Identify which cell holds the provided text, then report its (x, y) central coordinate. 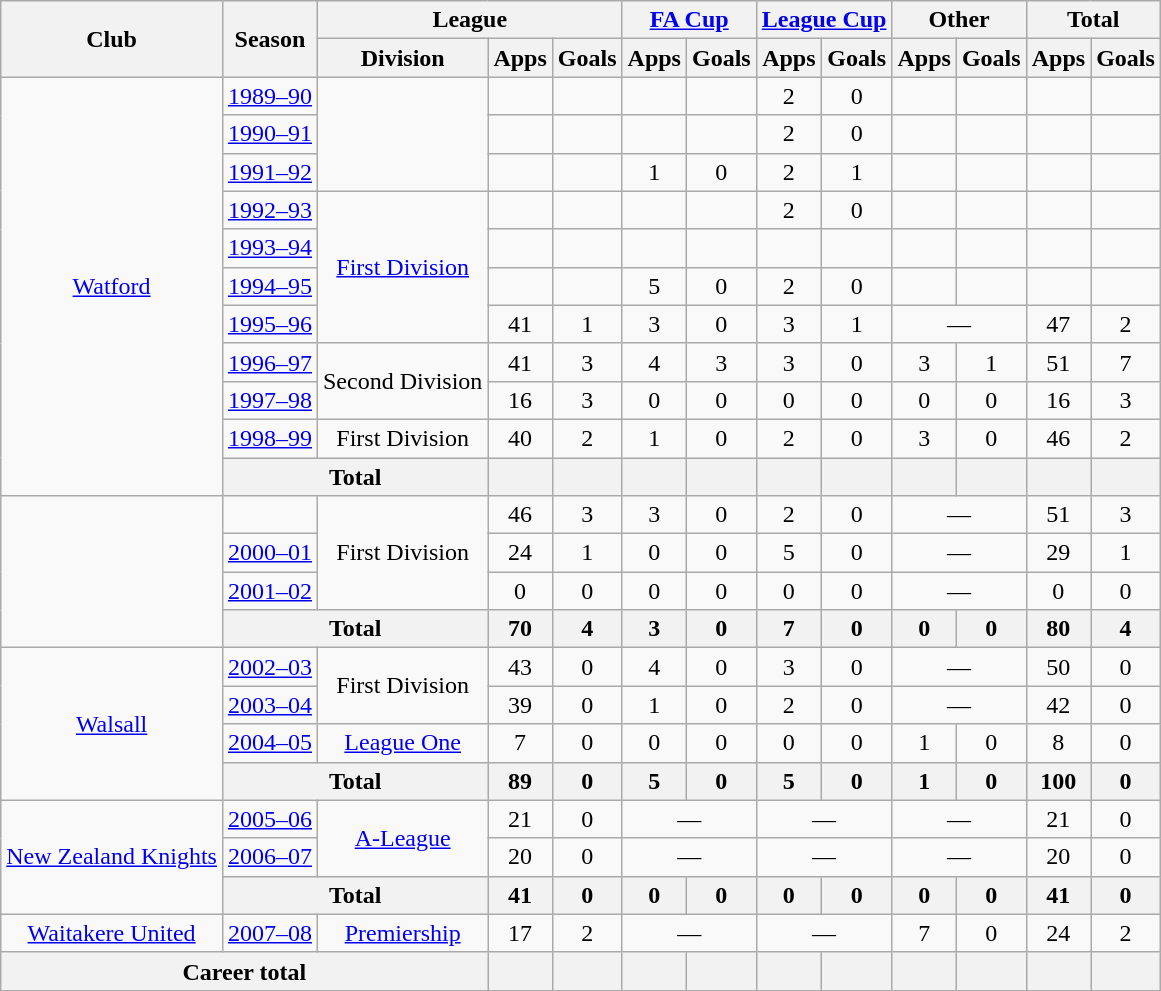
1997–98 (270, 400)
2006–07 (270, 857)
New Zealand Knights (112, 857)
2001–02 (270, 591)
1991–92 (270, 172)
Club (112, 39)
17 (520, 933)
1990–91 (270, 134)
39 (520, 705)
1993–94 (270, 248)
Career total (244, 971)
Other (959, 20)
A-League (402, 838)
47 (1058, 324)
80 (1058, 629)
2002–03 (270, 667)
League Cup (824, 20)
70 (520, 629)
42 (1058, 705)
40 (520, 438)
Waitakere United (112, 933)
1989–90 (270, 96)
FA Cup (689, 20)
2003–04 (270, 705)
1994–95 (270, 286)
29 (1058, 553)
1998–99 (270, 438)
Watford (112, 286)
8 (1058, 743)
Second Division (402, 381)
100 (1058, 781)
Premiership (402, 933)
89 (520, 781)
50 (1058, 667)
League One (402, 743)
1992–93 (270, 210)
1996–97 (270, 362)
2005–06 (270, 819)
Division (402, 58)
League (470, 20)
2000–01 (270, 553)
2007–08 (270, 933)
Walsall (112, 724)
Season (270, 39)
2004–05 (270, 743)
43 (520, 667)
1995–96 (270, 324)
